Detect which cell encompasses the target text, then output its (x, y) center coordinate. 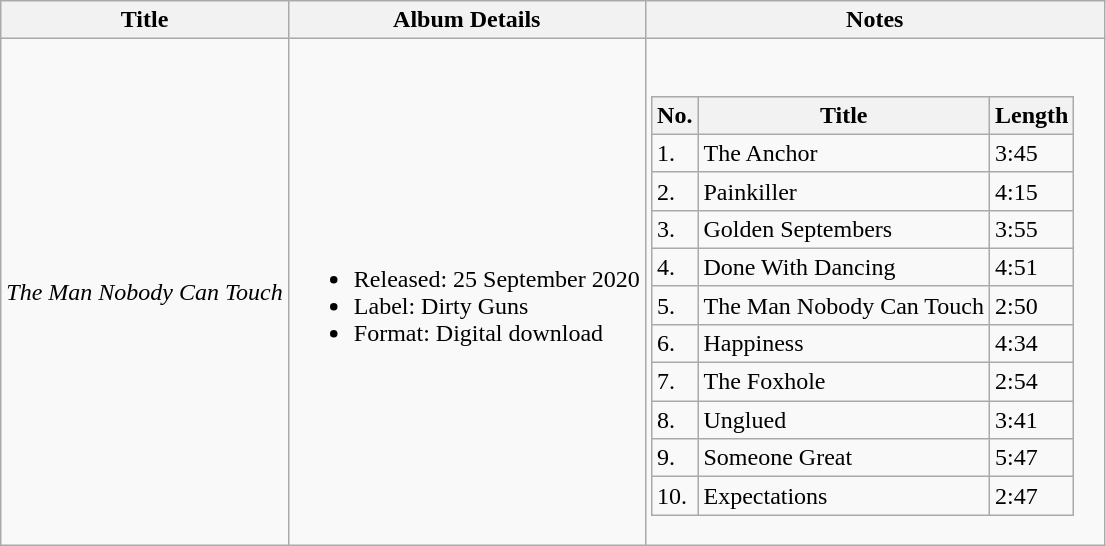
Unglued (844, 420)
Happiness (844, 343)
No. (675, 115)
4:51 (1032, 267)
Released: 25 September 2020Label: Dirty GunsFormat: Digital download (466, 292)
Length (1032, 115)
3:55 (1032, 229)
Someone Great (844, 458)
2:47 (1032, 496)
8. (675, 420)
Golden Septembers (844, 229)
10. (675, 496)
Expectations (844, 496)
2. (675, 191)
4:34 (1032, 343)
Notes (874, 20)
6. (675, 343)
3. (675, 229)
5:47 (1032, 458)
The Foxhole (844, 382)
2:54 (1032, 382)
Done With Dancing (844, 267)
3:41 (1032, 420)
Painkiller (844, 191)
Album Details (466, 20)
1. (675, 153)
5. (675, 305)
3:45 (1032, 153)
4:15 (1032, 191)
4. (675, 267)
2:50 (1032, 305)
7. (675, 382)
The Anchor (844, 153)
9. (675, 458)
